Return (x, y) of the center of cell containing provided text 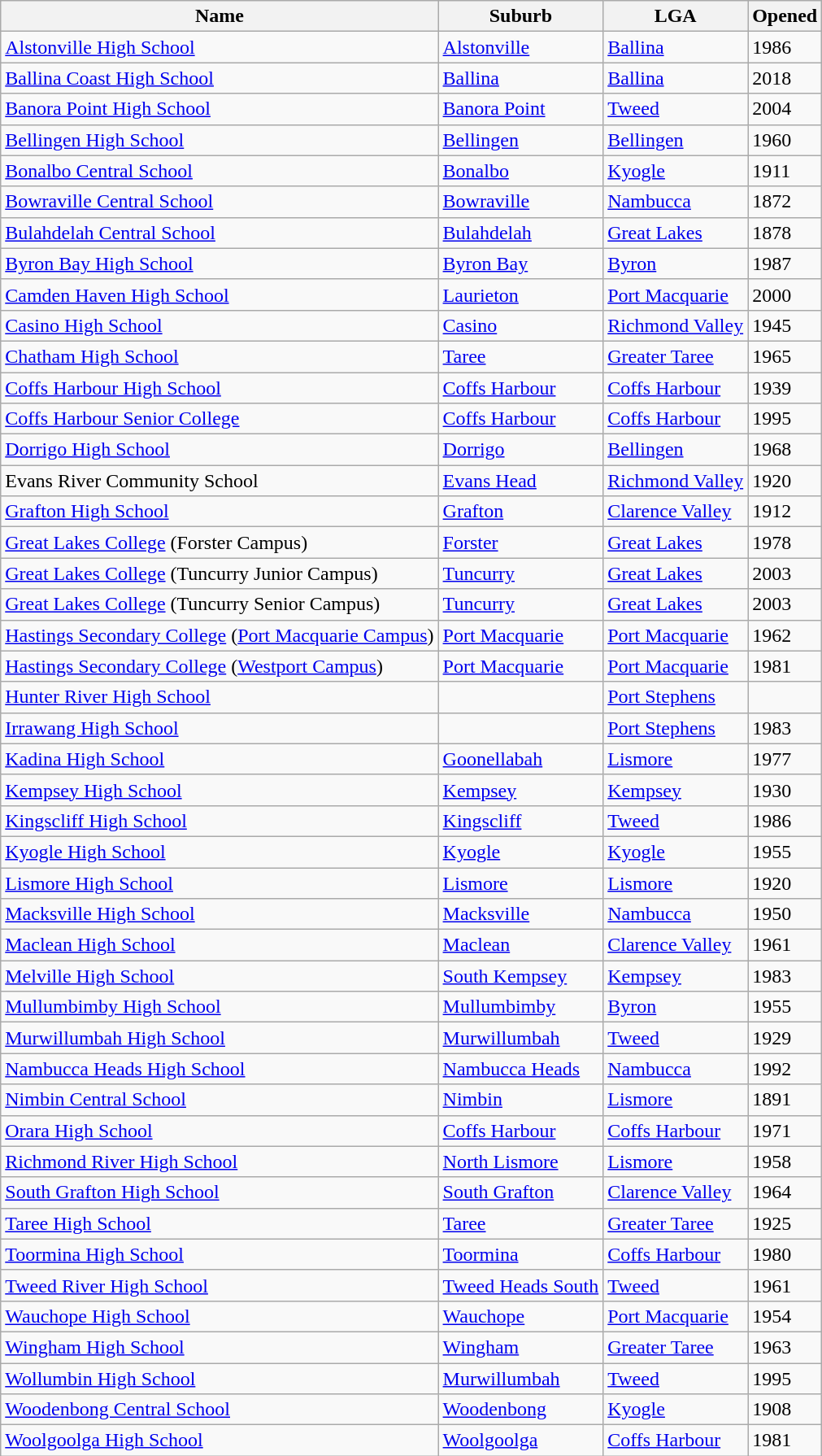
1977 (785, 759)
Evans Head (520, 481)
Forster (520, 543)
Great Lakes College (Tuncurry Junior Campus) (220, 573)
1968 (785, 450)
Nambucca Heads High School (220, 1069)
1963 (785, 1347)
Byron Bay (520, 264)
Wauchope High School (220, 1316)
Bulahdelah (520, 233)
Hastings Secondary College (Port Macquarie Campus) (220, 635)
Kingscliff High School (220, 821)
2018 (785, 78)
Opened (785, 16)
Toormina High School (220, 1254)
2004 (785, 109)
Kingscliff (520, 821)
Evans River Community School (220, 481)
Bowraville Central School (220, 202)
1891 (785, 1100)
Richmond River High School (220, 1162)
1878 (785, 233)
Hastings Secondary College (Westport Campus) (220, 666)
Lismore High School (220, 883)
Bonalbo (520, 171)
Macksville (520, 914)
Laurieton (520, 294)
1954 (785, 1316)
Wollumbin High School (220, 1379)
Wauchope (520, 1316)
1911 (785, 171)
LGA (676, 16)
1939 (785, 388)
Ballina Coast High School (220, 78)
Chatham High School (220, 356)
1980 (785, 1254)
Kempsey High School (220, 790)
Melville High School (220, 976)
Dorrigo High School (220, 450)
Orara High School (220, 1131)
1908 (785, 1410)
Great Lakes College (Tuncurry Senior Campus) (220, 604)
Coffs Harbour Senior College (220, 419)
1987 (785, 264)
1971 (785, 1131)
Maclean (520, 945)
1964 (785, 1192)
Woolgoolga (520, 1441)
1945 (785, 325)
Alstonville High School (220, 47)
Bowraville (520, 202)
1912 (785, 512)
Bulahdelah Central School (220, 233)
Nimbin Central School (220, 1100)
1965 (785, 356)
Mullumbimby High School (220, 1007)
Murwillumbah High School (220, 1038)
Toormina (520, 1254)
Kyogle High School (220, 852)
Casino (520, 325)
Woodenbong Central School (220, 1410)
Kadina High School (220, 759)
1929 (785, 1038)
Tweed Heads South (520, 1285)
Woodenbong (520, 1410)
2000 (785, 294)
1992 (785, 1069)
1978 (785, 543)
Alstonville (520, 47)
1930 (785, 790)
1962 (785, 635)
Casino High School (220, 325)
Grafton (520, 512)
Coffs Harbour High School (220, 388)
North Lismore (520, 1162)
Dorrigo (520, 450)
Hunter River High School (220, 697)
Macksville High School (220, 914)
Banora Point High School (220, 109)
Nimbin (520, 1100)
Suburb (520, 16)
Maclean High School (220, 945)
South Grafton (520, 1192)
Byron Bay High School (220, 264)
Wingham (520, 1347)
Taree High School (220, 1223)
Irrawang High School (220, 728)
Nambucca Heads (520, 1069)
Tweed River High School (220, 1285)
1960 (785, 140)
Grafton High School (220, 512)
Goonellabah (520, 759)
1958 (785, 1162)
Woolgoolga High School (220, 1441)
Camden Haven High School (220, 294)
South Kempsey (520, 976)
South Grafton High School (220, 1192)
Bonalbo Central School (220, 171)
1872 (785, 202)
Great Lakes College (Forster Campus) (220, 543)
Banora Point (520, 109)
1950 (785, 914)
1925 (785, 1223)
Name (220, 16)
Wingham High School (220, 1347)
Mullumbimby (520, 1007)
Bellingen High School (220, 140)
